Return [X, Y] of the center of cell containing provided text 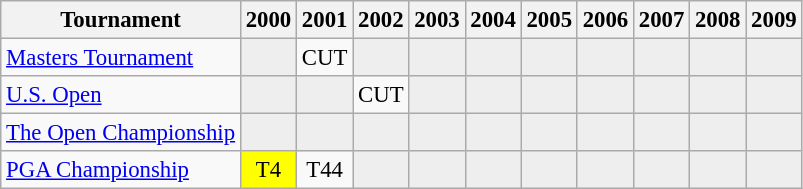
2002 [381, 20]
2008 [718, 20]
The Open Championship [121, 133]
2004 [493, 20]
2007 [661, 20]
2003 [437, 20]
2005 [549, 20]
Masters Tournament [121, 58]
2009 [774, 20]
2000 [268, 20]
Tournament [121, 20]
U.S. Open [121, 95]
T4 [268, 170]
PGA Championship [121, 170]
T44 [325, 170]
2006 [605, 20]
2001 [325, 20]
